Search for the cell housing the specified text and yield its (x, y) center coordinate. 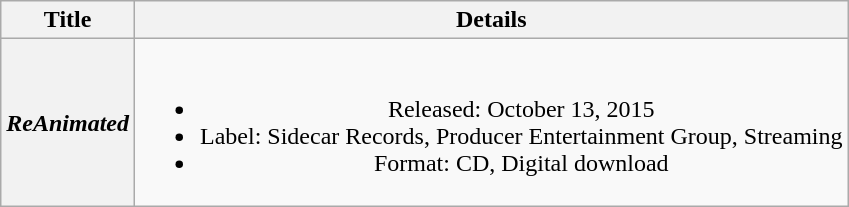
Title (68, 20)
Details (491, 20)
Released: October 13, 2015Label: Sidecar Records, Producer Entertainment Group, StreamingFormat: CD, Digital download (491, 122)
ReAnimated (68, 122)
